Search for the cell housing the specified text and yield its [x, y] center coordinate. 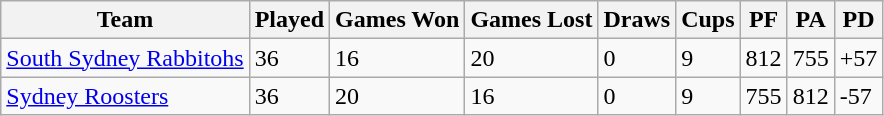
-57 [858, 96]
PF [764, 20]
PA [810, 20]
Played [289, 20]
Games Won [398, 20]
Draws [637, 20]
South Sydney Rabbitohs [125, 58]
+57 [858, 58]
Sydney Roosters [125, 96]
Games Lost [532, 20]
PD [858, 20]
Team [125, 20]
Cups [708, 20]
